Find where the given text appears and provide that cell's center as (x, y) coordinate. 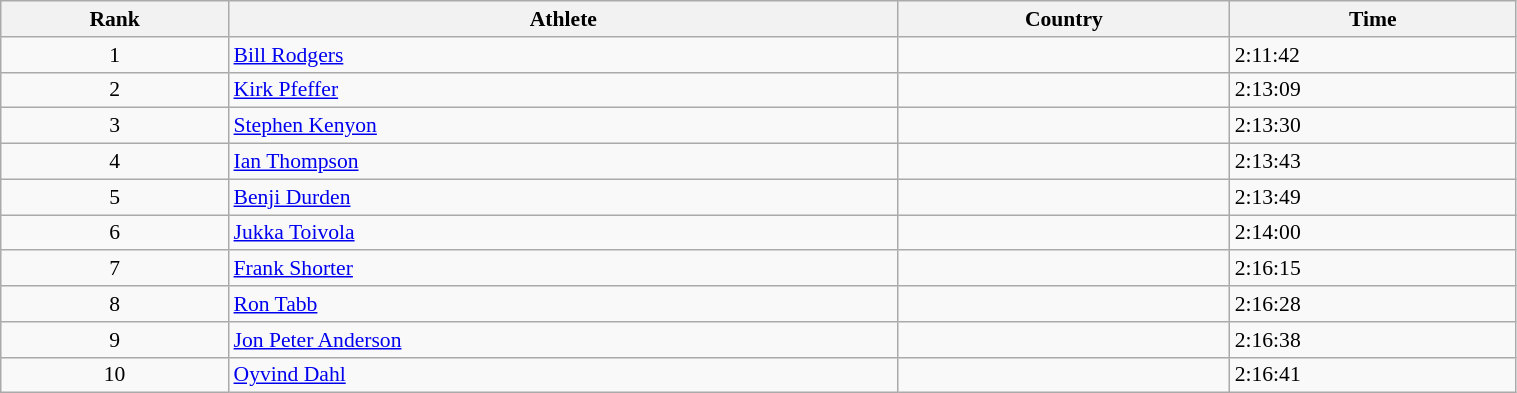
2:16:28 (1373, 304)
1 (115, 55)
Kirk Pfeffer (564, 90)
Country (1064, 19)
5 (115, 197)
Ron Tabb (564, 304)
Frank Shorter (564, 269)
2:16:41 (1373, 375)
Jukka Toivola (564, 233)
Athlete (564, 19)
2:13:43 (1373, 162)
7 (115, 269)
9 (115, 340)
Oyvind Dahl (564, 375)
2:11:42 (1373, 55)
2:14:00 (1373, 233)
2 (115, 90)
2:16:15 (1373, 269)
Bill Rodgers (564, 55)
2:13:09 (1373, 90)
Ian Thompson (564, 162)
Jon Peter Anderson (564, 340)
10 (115, 375)
8 (115, 304)
Stephen Kenyon (564, 126)
2:13:49 (1373, 197)
Rank (115, 19)
2:16:38 (1373, 340)
2:13:30 (1373, 126)
Time (1373, 19)
3 (115, 126)
4 (115, 162)
Benji Durden (564, 197)
6 (115, 233)
